Find where the given text appears and provide that cell's center as [x, y] coordinate. 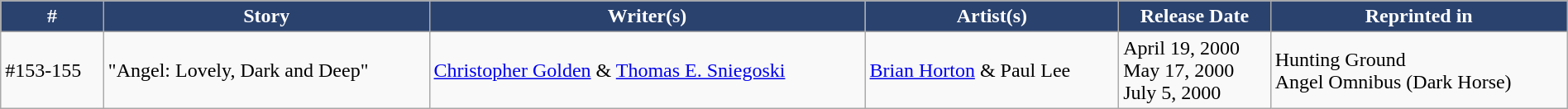
Hunting GroundAngel Omnibus (Dark Horse) [1419, 70]
Christopher Golden & Thomas E. Sniegoski [647, 70]
#153-155 [53, 70]
Release Date [1194, 17]
# [53, 17]
April 19, 2000May 17, 2000July 5, 2000 [1194, 70]
Writer(s) [647, 17]
Story [266, 17]
Artist(s) [992, 17]
Reprinted in [1419, 17]
Brian Horton & Paul Lee [992, 70]
"Angel: Lovely, Dark and Deep" [266, 70]
